Pinpoint the cell where the given text exists, returning its [x, y] midpoint coordinate. 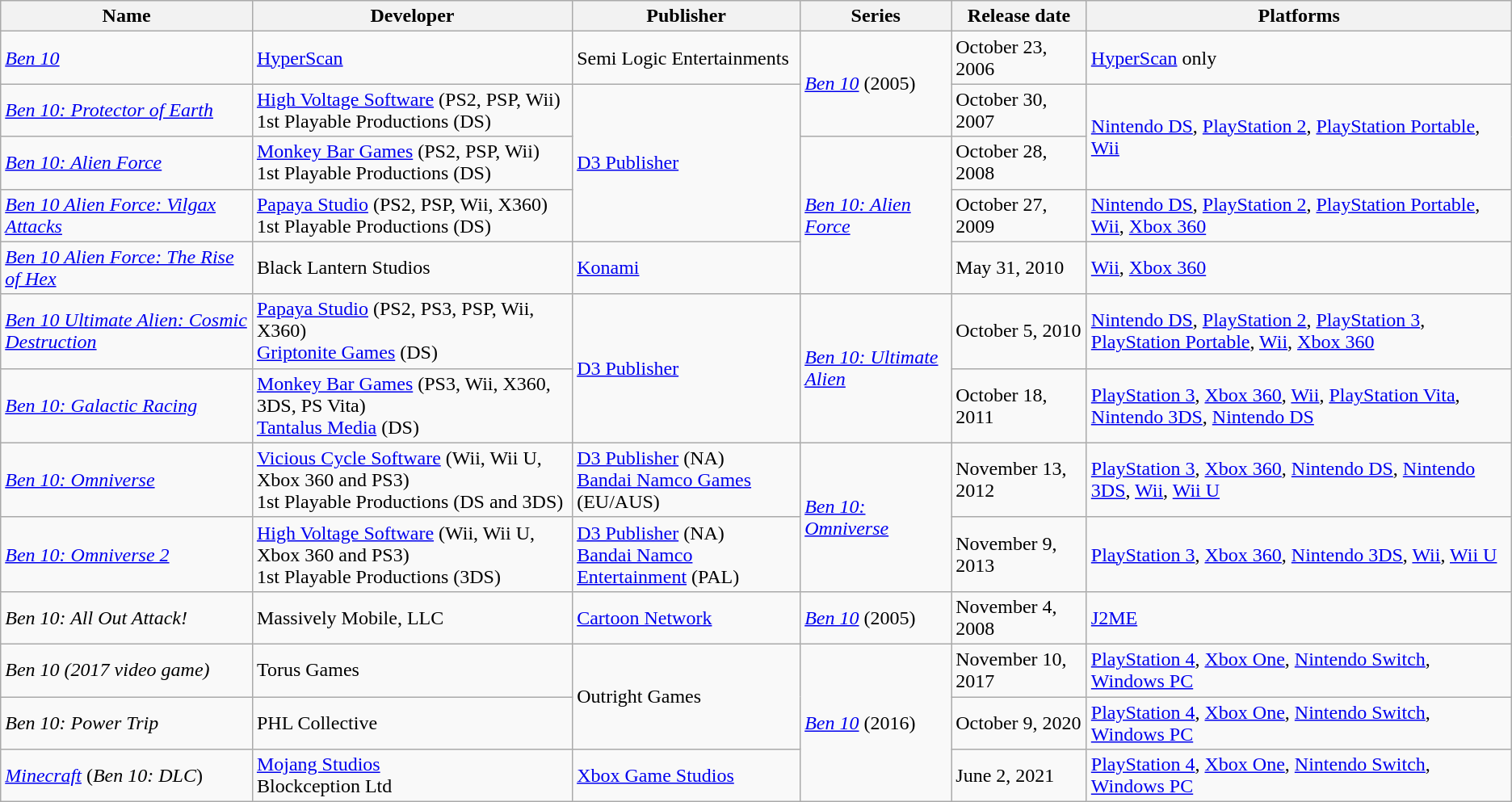
Konami [687, 268]
Monkey Bar Games (PS3, Wii, X360, 3DS, PS Vita)Tantalus Media (DS) [412, 405]
Ben 10: Ultimate Alien [876, 368]
HyperScan only [1299, 58]
November 4, 2008 [1019, 617]
Ben 10 (2017 video game) [127, 670]
High Voltage Software (PS2, PSP, Wii)1st Playable Productions (DS) [412, 110]
Nintendo DS, PlayStation 2, PlayStation Portable, Wii [1299, 136]
October 30, 2007 [1019, 110]
Publisher [687, 16]
October 18, 2011 [1019, 405]
May 31, 2010 [1019, 268]
J2ME [1299, 617]
November 10, 2017 [1019, 670]
Ben 10: Omniverse 2 [127, 554]
D3 Publisher (NA)Bandai Namco Games (EU/AUS) [687, 480]
November 9, 2013 [1019, 554]
Series [876, 16]
Xbox Game Studios [687, 775]
Wii, Xbox 360 [1299, 268]
Platforms [1299, 16]
Monkey Bar Games (PS2, PSP, Wii)1st Playable Productions (DS) [412, 163]
Papaya Studio (PS2, PSP, Wii, X360)1st Playable Productions (DS) [412, 215]
Mojang StudiosBlockception Ltd [412, 775]
October 9, 2020 [1019, 722]
Semi Logic Entertainments [687, 58]
Torus Games [412, 670]
Papaya Studio (PS2, PS3, PSP, Wii, X360)Griptonite Games (DS) [412, 331]
Ben 10 (2016) [876, 722]
October 27, 2009 [1019, 215]
Ben 10: All Out Attack! [127, 617]
HyperScan [412, 58]
Vicious Cycle Software (Wii, Wii U, Xbox 360 and PS3)1st Playable Productions (DS and 3DS) [412, 480]
October 5, 2010 [1019, 331]
Black Lantern Studios [412, 268]
Ben 10: Protector of Earth [127, 110]
Ben 10 Alien Force: The Rise of Hex [127, 268]
November 13, 2012 [1019, 480]
October 23, 2006 [1019, 58]
PlayStation 3, Xbox 360, Nintendo 3DS, Wii, Wii U [1299, 554]
Nintendo DS, PlayStation 2, PlayStation Portable, Wii, Xbox 360 [1299, 215]
PHL Collective [412, 722]
D3 Publisher (NA)Bandai Namco Entertainment (PAL) [687, 554]
Cartoon Network [687, 617]
Ben 10 Ultimate Alien: Cosmic Destruction [127, 331]
Ben 10 Alien Force: Vilgax Attacks [127, 215]
Release date [1019, 16]
Name [127, 16]
Massively Mobile, LLC [412, 617]
Outright Games [687, 696]
PlayStation 3, Xbox 360, Nintendo DS, Nintendo 3DS, Wii, Wii U [1299, 480]
High Voltage Software (Wii, Wii U, Xbox 360 and PS3)1st Playable Productions (3DS) [412, 554]
Ben 10: Galactic Racing [127, 405]
PlayStation 3, Xbox 360, Wii, PlayStation Vita, Nintendo 3DS, Nintendo DS [1299, 405]
Ben 10: Power Trip [127, 722]
Ben 10 [127, 58]
Developer [412, 16]
Minecraft (Ben 10: DLC) [127, 775]
Nintendo DS, PlayStation 2, PlayStation 3, PlayStation Portable, Wii, Xbox 360 [1299, 331]
June 2, 2021 [1019, 775]
October 28, 2008 [1019, 163]
